Detect which cell encompasses the target text, then output its [x, y] center coordinate. 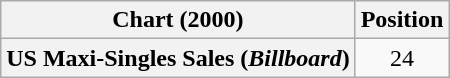
US Maxi-Singles Sales (Billboard) [178, 58]
Chart (2000) [178, 20]
Position [402, 20]
24 [402, 58]
